For the text-containing cell, return its midpoint in [X, Y] coordinate format. 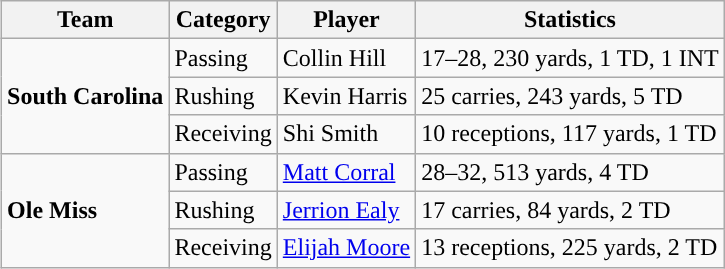
South Carolina [86, 96]
17 carries, 84 yards, 2 TD [570, 210]
Matt Corral [346, 172]
Jerrion Ealy [346, 210]
Collin Hill [346, 58]
17–28, 230 yards, 1 TD, 1 INT [570, 58]
Elijah Moore [346, 248]
25 carries, 243 yards, 5 TD [570, 96]
Kevin Harris [346, 96]
28–32, 513 yards, 4 TD [570, 172]
Statistics [570, 20]
Ole Miss [86, 210]
Shi Smith [346, 134]
Category [223, 20]
Player [346, 20]
13 receptions, 225 yards, 2 TD [570, 248]
Team [86, 20]
10 receptions, 117 yards, 1 TD [570, 134]
